Output the [X, Y] coordinate of the center of the cell containing the given text.  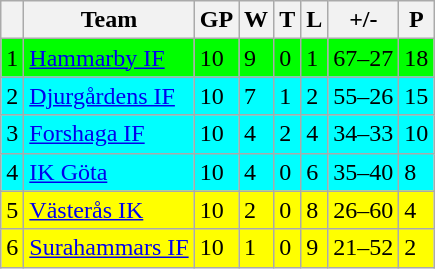
18 [416, 58]
Forshaga IF [109, 134]
GP [216, 20]
IK Göta [109, 172]
5 [12, 210]
Västerås IK [109, 210]
Djurgårdens IF [109, 96]
Hammarby IF [109, 58]
7 [256, 96]
67–27 [364, 58]
35–40 [364, 172]
W [256, 20]
+/- [364, 20]
34–33 [364, 134]
3 [12, 134]
55–26 [364, 96]
T [288, 20]
21–52 [364, 248]
15 [416, 96]
L [314, 20]
26–60 [364, 210]
Team [109, 20]
P [416, 20]
Surahammars IF [109, 248]
